Locate the cell with the specified text and output its (x, y) center coordinate. 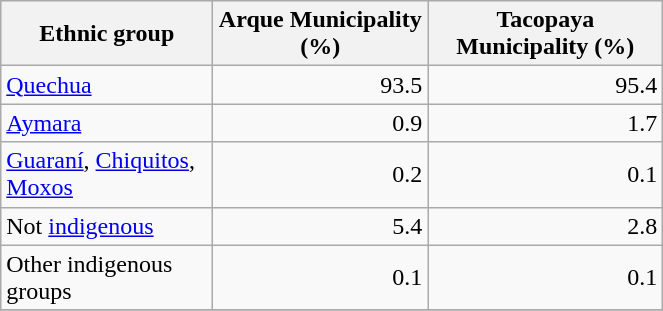
95.4 (546, 85)
0.2 (320, 174)
Not indigenous (107, 226)
Guaraní, Chiquitos, Moxos (107, 174)
Tacopaya Municipality (%) (546, 34)
1.7 (546, 123)
Arque Municipality (%) (320, 34)
Aymara (107, 123)
Ethnic group (107, 34)
5.4 (320, 226)
Quechua (107, 85)
0.9 (320, 123)
93.5 (320, 85)
Other indigenous groups (107, 278)
2.8 (546, 226)
